Pinpoint the cell where the given text exists, returning its (x, y) midpoint coordinate. 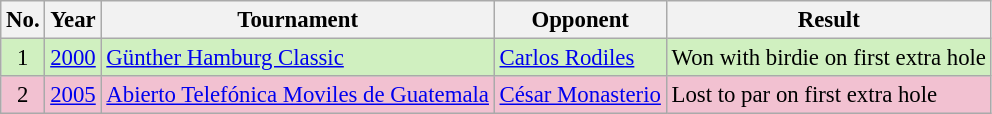
2005 (73, 95)
No. (23, 20)
Year (73, 20)
2000 (73, 58)
Abierto Telefónica Moviles de Guatemala (298, 95)
Günther Hamburg Classic (298, 58)
Lost to par on first extra hole (828, 95)
César Monasterio (580, 95)
2 (23, 95)
Opponent (580, 20)
Result (828, 20)
Carlos Rodiles (580, 58)
Tournament (298, 20)
1 (23, 58)
Won with birdie on first extra hole (828, 58)
